Identify which cell holds the provided text, then report its (x, y) central coordinate. 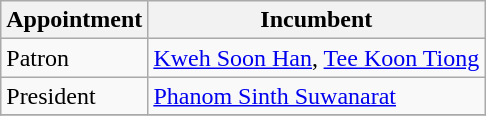
Incumbent (316, 20)
Patron (74, 58)
Kweh Soon Han, Tee Koon Tiong (316, 58)
Phanom Sinth Suwanarat (316, 96)
President (74, 96)
Appointment (74, 20)
